Find where the given text appears and provide that cell's center as [x, y] coordinate. 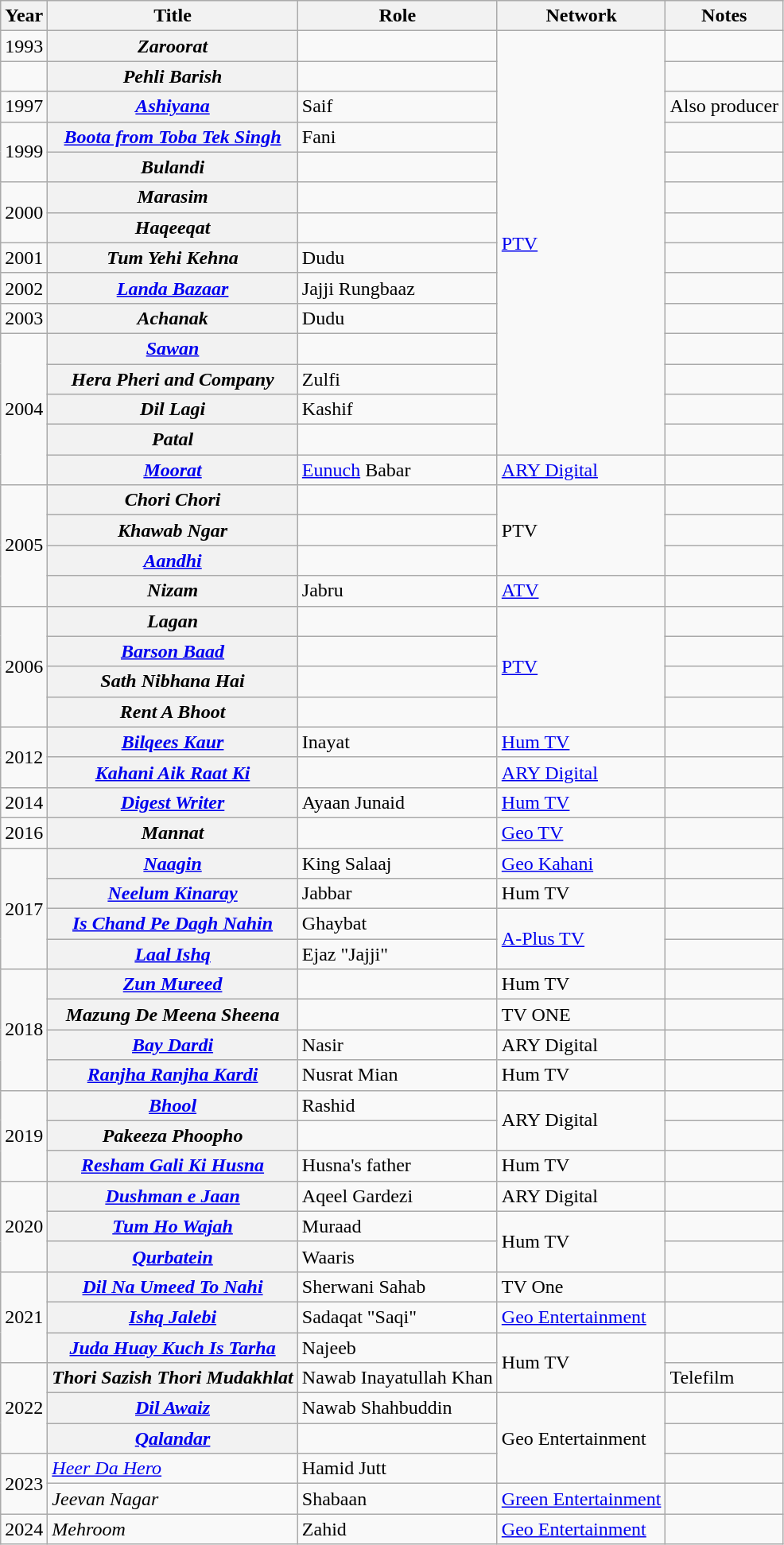
Zulfi [398, 379]
King Salaaj [398, 863]
Moorat [173, 470]
Notes [724, 16]
Dil Awaiz [173, 1408]
Tum Yehi Kehna [173, 258]
Thori Sazish Thori Mudakhlat [173, 1378]
Bilqees Kaur [173, 742]
2004 [24, 409]
Dushman e Jaan [173, 1196]
Saif [398, 107]
Digest Writer [173, 802]
Kahani Aik Raat Ki [173, 772]
Zun Mureed [173, 984]
2014 [24, 802]
Is Chand Pe Dagh Nahin [173, 924]
Neelum Kinaray [173, 894]
2005 [24, 545]
Lagan [173, 621]
1997 [24, 107]
Role [398, 16]
Sath Nibhana Hai [173, 681]
2019 [24, 1135]
Aqeel Gardezi [398, 1196]
Boota from Toba Tek Singh [173, 137]
Fani [398, 137]
Zahid [398, 1529]
Barson Baad [173, 651]
Mannat [173, 833]
Bulandi [173, 167]
Husna's father [398, 1166]
2024 [24, 1529]
Shabaan [398, 1499]
Dil Lagi [173, 410]
2017 [24, 908]
2001 [24, 258]
Jajji Rungbaaz [398, 288]
1999 [24, 152]
Khawab Ngar [173, 530]
Tum Ho Wajah [173, 1226]
Aandhi [173, 561]
Muraad [398, 1226]
Bhool [173, 1105]
Sadaqat "Saqi" [398, 1317]
Haqeeqat [173, 227]
Heer Da Hero [173, 1469]
Patal [173, 440]
Mehroom [173, 1529]
Network [581, 16]
A-Plus TV [581, 939]
TV One [581, 1287]
Ranjha Ranjha Kardi [173, 1075]
2006 [24, 666]
Also producer [724, 107]
Inayat [398, 742]
Ayaan Junaid [398, 802]
Sherwani Sahab [398, 1287]
Marasim [173, 197]
Ishq Jalebi [173, 1317]
Geo Kahani [581, 863]
Bay Dardi [173, 1045]
Jabru [398, 591]
2022 [24, 1408]
Rent A Bhoot [173, 712]
TV ONE [581, 1015]
Ghaybat [398, 924]
Nasir [398, 1045]
Naagin [173, 863]
Kashif [398, 410]
Waaris [398, 1256]
2002 [24, 288]
Nawab Shahbuddin [398, 1408]
Eunuch Babar [398, 470]
Chori Chori [173, 500]
Green Entertainment [581, 1499]
Geo TV [581, 833]
Qurbatein [173, 1256]
2018 [24, 1030]
Najeeb [398, 1348]
Nawab Inayatullah Khan [398, 1378]
1993 [24, 46]
Title [173, 16]
ATV [581, 591]
2012 [24, 757]
Achanak [173, 318]
Laal Ishq [173, 954]
Dil Na Umeed To Nahi [173, 1287]
Rashid [398, 1105]
Ejaz "Jajji" [398, 954]
Mazung De Meena Sheena [173, 1015]
Pakeeza Phoopho [173, 1135]
Telefilm [724, 1378]
2016 [24, 833]
Hera Pheri and Company [173, 379]
2023 [24, 1484]
Pehli Barish [173, 76]
Jeevan Nagar [173, 1499]
Resham Gali Ki Husna [173, 1166]
Sawan [173, 348]
Nusrat Mian [398, 1075]
2000 [24, 212]
Jabbar [398, 894]
Qalandar [173, 1438]
Landa Bazaar [173, 288]
Hamid Jutt [398, 1469]
2003 [24, 318]
Ashiyana [173, 107]
Juda Huay Kuch Is Tarha [173, 1348]
2020 [24, 1226]
Nizam [173, 591]
Zaroorat [173, 46]
2021 [24, 1317]
Year [24, 16]
